Return the (x, y) coordinate for the center point of the cell that contains the specified text.  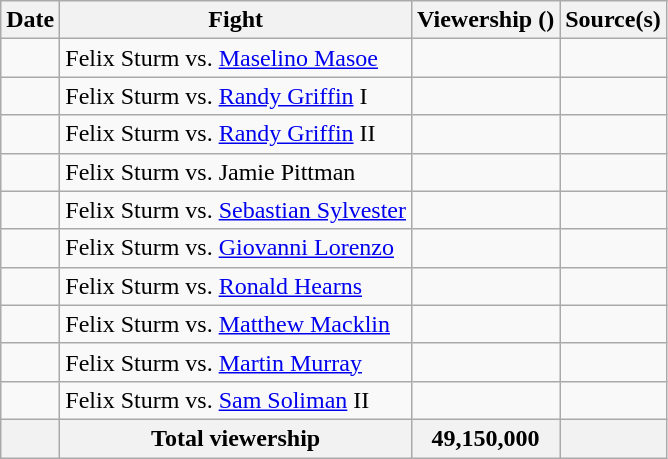
Felix Sturm vs. Giovanni Lorenzo (236, 248)
Viewership () (486, 20)
Felix Sturm vs. Jamie Pittman (236, 172)
49,150,000 (486, 438)
Total viewership (236, 438)
Source(s) (614, 20)
Fight (236, 20)
Felix Sturm vs. Maselino Masoe (236, 58)
Date (30, 20)
Felix Sturm vs. Randy Griffin II (236, 134)
Felix Sturm vs. Matthew Macklin (236, 324)
Felix Sturm vs. Randy Griffin I (236, 96)
Felix Sturm vs. Martin Murray (236, 362)
Felix Sturm vs. Sebastian Sylvester (236, 210)
Felix Sturm vs. Ronald Hearns (236, 286)
Felix Sturm vs. Sam Soliman II (236, 400)
